Capture the cell that displays the provided text and extract its (X, Y) central coordinate. 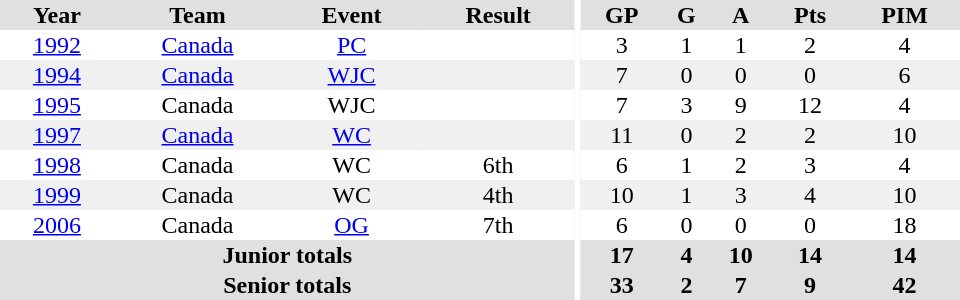
Year (57, 15)
G (686, 15)
Team (198, 15)
Result (498, 15)
2006 (57, 225)
18 (904, 225)
4th (498, 195)
6th (498, 165)
Senior totals (287, 285)
12 (810, 105)
1997 (57, 135)
1999 (57, 195)
PC (352, 45)
33 (622, 285)
Pts (810, 15)
1998 (57, 165)
42 (904, 285)
1992 (57, 45)
GP (622, 15)
Event (352, 15)
Junior totals (287, 255)
1995 (57, 105)
11 (622, 135)
1994 (57, 75)
PIM (904, 15)
7th (498, 225)
A (741, 15)
OG (352, 225)
17 (622, 255)
